Detect which cell encompasses the target text, then output its [x, y] center coordinate. 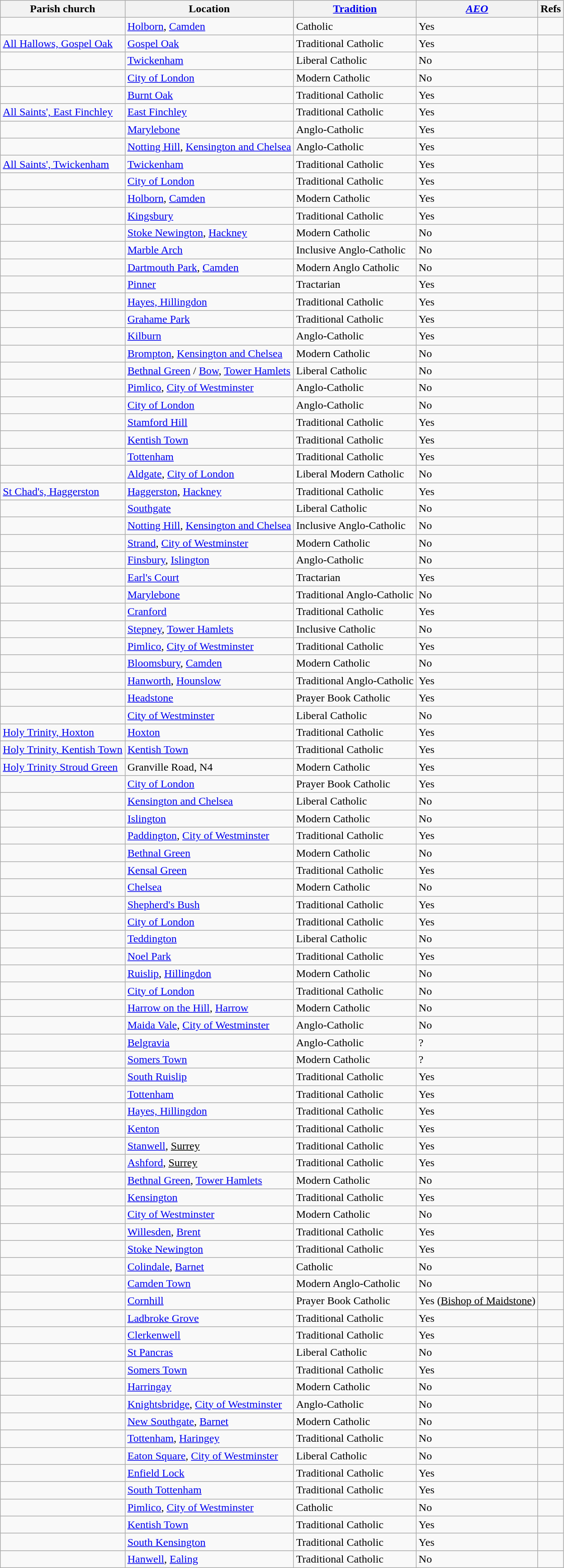
Shepherd's Bush [209, 905]
AEO [477, 9]
Islington [209, 819]
Colindale, Barnet [209, 1266]
Chelsea [209, 887]
Hoxton [209, 732]
Stanwell, Surrey [209, 1146]
St Pancras [209, 1353]
South Kensington [209, 1542]
Southgate [209, 509]
Kensal Green [209, 870]
Holy Trinity Stroud Green [62, 767]
Modern Anglo-Catholic [355, 1283]
Holy Trinity, Kentish Town [62, 749]
All Saints', East Finchley [62, 112]
Stoke Newington, Hackney [209, 233]
Refs [550, 9]
Cranford [209, 612]
Stamford Hill [209, 422]
Yes (Bishop of Maidstone) [477, 1301]
Bethnal Green / Bow, Tower Hamlets [209, 371]
Willesden, Brent [209, 1232]
Maida Vale, City of Westminster [209, 1025]
Ladbroke Grove [209, 1318]
Pinner [209, 285]
Harrow on the Hill, Harrow [209, 1008]
Liberal Modern Catholic [355, 474]
Aldgate, City of London [209, 474]
Ruislip, Hillingdon [209, 973]
Ashford, Surrey [209, 1163]
Haggerston, Hackney [209, 491]
Kilburn [209, 336]
Marble Arch [209, 250]
St Chad's, Haggerston [62, 491]
Tottenham, Haringey [209, 1439]
Grahame Park [209, 319]
Earl's Court [209, 577]
Location [209, 9]
Paddington, City of Westminster [209, 836]
South Ruislip [209, 1077]
Finsbury, Islington [209, 560]
Burnt Oak [209, 95]
Harringay [209, 1387]
Hanwell, Ealing [209, 1559]
Cornhill [209, 1301]
Strand, City of Westminster [209, 543]
New Southgate, Barnet [209, 1421]
Kensington and Chelsea [209, 801]
Clerkenwell [209, 1335]
Stepney, Tower Hamlets [209, 629]
Kingsbury [209, 216]
Headstone [209, 698]
Brompton, Kensington and Chelsea [209, 353]
Belgravia [209, 1042]
East Finchley [209, 112]
Knightsbridge, City of Westminster [209, 1404]
Bloomsbury, Camden [209, 663]
Noel Park [209, 956]
Inclusive Catholic [355, 629]
Kenton [209, 1129]
Camden Town [209, 1283]
Eaton Square, City of Westminster [209, 1456]
Kensington [209, 1197]
Stoke Newington [209, 1249]
Teddington [209, 939]
All Saints', Twickenham [62, 164]
Hanworth, Hounslow [209, 681]
Parish church [62, 9]
Tradition [355, 9]
South Tottenham [209, 1490]
Bethnal Green [209, 853]
All Hallows, Gospel Oak [62, 43]
Holy Trinity, Hoxton [62, 732]
Gospel Oak [209, 43]
Dartmouth Park, Camden [209, 267]
Bethnal Green, Tower Hamlets [209, 1180]
Granville Road, N4 [209, 767]
Enfield Lock [209, 1473]
Modern Anglo Catholic [355, 267]
